For the text-containing cell, return its midpoint in [x, y] coordinate format. 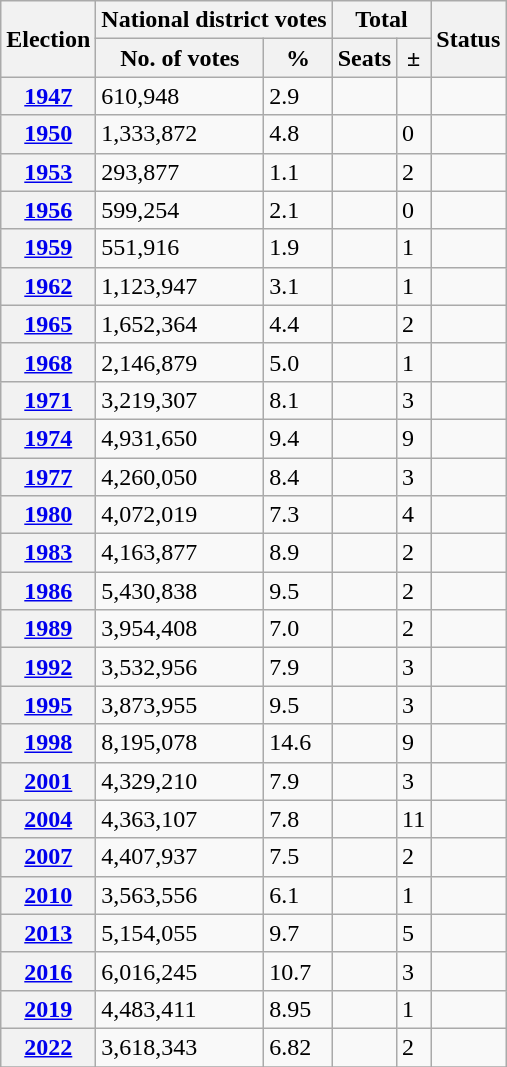
4,931,650 [180, 438]
3.1 [298, 286]
Total [382, 20]
1971 [48, 400]
599,254 [180, 210]
7.8 [298, 819]
2016 [48, 971]
3,532,956 [180, 667]
7.0 [298, 629]
5,430,838 [180, 591]
2013 [48, 933]
1953 [48, 172]
6,016,245 [180, 971]
7.5 [298, 857]
1962 [48, 286]
1995 [48, 705]
6.82 [298, 1047]
Election [48, 39]
4,483,411 [180, 1009]
4,363,107 [180, 819]
3,563,556 [180, 895]
551,916 [180, 248]
2.9 [298, 96]
4 [414, 515]
4,072,019 [180, 515]
% [298, 58]
2.1 [298, 210]
8.4 [298, 477]
8.95 [298, 1009]
2001 [48, 781]
Seats [364, 58]
2010 [48, 895]
1,123,947 [180, 286]
2022 [48, 1047]
1983 [48, 553]
293,877 [180, 172]
10.7 [298, 971]
No. of votes [180, 58]
610,948 [180, 96]
8.9 [298, 553]
7.3 [298, 515]
1950 [48, 134]
1968 [48, 362]
8,195,078 [180, 743]
9.7 [298, 933]
2007 [48, 857]
3,618,343 [180, 1047]
4.4 [298, 324]
1,333,872 [180, 134]
4.8 [298, 134]
4,163,877 [180, 553]
1,652,364 [180, 324]
9.4 [298, 438]
1977 [48, 477]
2004 [48, 819]
4,329,210 [180, 781]
1965 [48, 324]
1.1 [298, 172]
4,260,050 [180, 477]
1947 [48, 96]
Status [468, 39]
National district votes [214, 20]
11 [414, 819]
14.6 [298, 743]
1998 [48, 743]
1974 [48, 438]
3,873,955 [180, 705]
5.0 [298, 362]
2,146,879 [180, 362]
1989 [48, 629]
1.9 [298, 248]
1986 [48, 591]
2019 [48, 1009]
8.1 [298, 400]
± [414, 58]
1992 [48, 667]
4,407,937 [180, 857]
3,219,307 [180, 400]
5 [414, 933]
1956 [48, 210]
1980 [48, 515]
3,954,408 [180, 629]
6.1 [298, 895]
1959 [48, 248]
5,154,055 [180, 933]
